Determine the (x, y) coordinate at the center of the cell enclosing the given text.  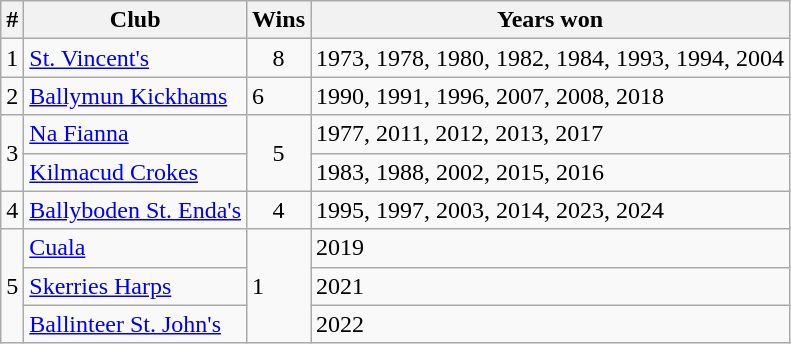
Ballinteer St. John's (136, 324)
# (12, 20)
St. Vincent's (136, 58)
Club (136, 20)
Na Fianna (136, 134)
2 (12, 96)
Kilmacud Crokes (136, 172)
1995, 1997, 2003, 2014, 2023, 2024 (550, 210)
2022 (550, 324)
8 (279, 58)
Wins (279, 20)
2021 (550, 286)
1973, 1978, 1980, 1982, 1984, 1993, 1994, 2004 (550, 58)
Years won (550, 20)
Ballymun Kickhams (136, 96)
1990, 1991, 1996, 2007, 2008, 2018 (550, 96)
2019 (550, 248)
1983, 1988, 2002, 2015, 2016 (550, 172)
6 (279, 96)
Cuala (136, 248)
Ballyboden St. Enda's (136, 210)
3 (12, 153)
1977, 2011, 2012, 2013, 2017 (550, 134)
Skerries Harps (136, 286)
